Capture the cell that displays the provided text and extract its (x, y) central coordinate. 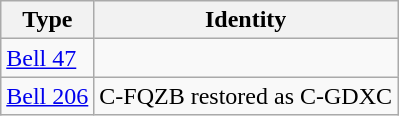
C-FQZB restored as C-GDXC (246, 96)
Bell 47 (48, 58)
Bell 206 (48, 96)
Identity (246, 20)
Type (48, 20)
